Detect which cell encompasses the target text, then output its (X, Y) center coordinate. 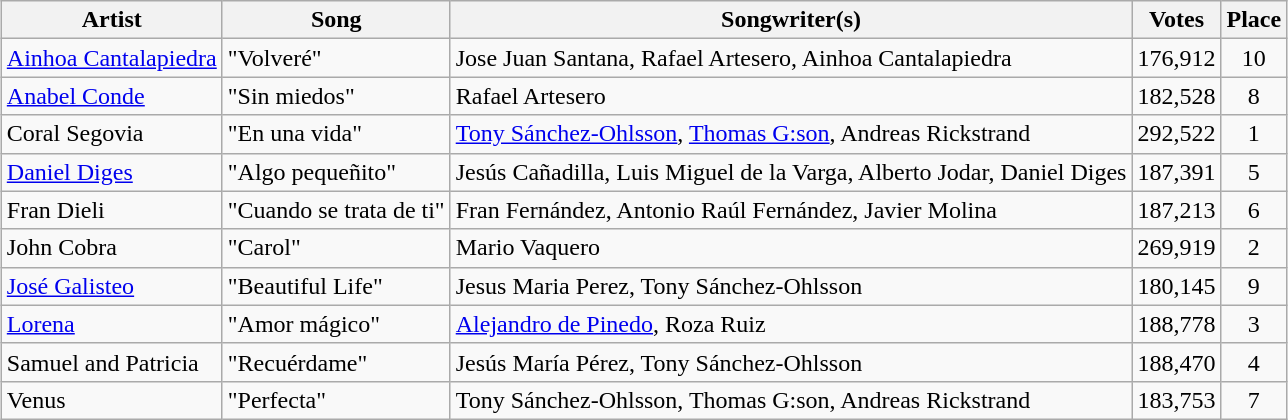
Jesus Maria Perez, Tony Sánchez-Ohlsson (791, 286)
188,470 (1176, 362)
2 (1254, 248)
183,753 (1176, 400)
10 (1254, 58)
182,528 (1176, 96)
"Amor mágico" (336, 324)
3 (1254, 324)
Jesús María Pérez, Tony Sánchez-Ohlsson (791, 362)
"Algo pequeñito" (336, 172)
1 (1254, 134)
5 (1254, 172)
Mario Vaquero (791, 248)
"Carol" (336, 248)
9 (1254, 286)
Ainhoa Cantalapiedra (112, 58)
6 (1254, 210)
Samuel and Patricia (112, 362)
187,213 (1176, 210)
Anabel Conde (112, 96)
269,919 (1176, 248)
Daniel Diges (112, 172)
Lorena (112, 324)
"En una vida" (336, 134)
"Beautiful Life" (336, 286)
"Volveré" (336, 58)
7 (1254, 400)
188,778 (1176, 324)
"Recuérdame" (336, 362)
Songwriter(s) (791, 20)
292,522 (1176, 134)
187,391 (1176, 172)
Place (1254, 20)
Votes (1176, 20)
8 (1254, 96)
John Cobra (112, 248)
"Sin miedos" (336, 96)
Fran Dieli (112, 210)
176,912 (1176, 58)
Rafael Artesero (791, 96)
José Galisteo (112, 286)
Venus (112, 400)
Alejandro de Pinedo, Roza Ruiz (791, 324)
Jose Juan Santana, Rafael Artesero, Ainhoa Cantalapiedra (791, 58)
180,145 (1176, 286)
Song (336, 20)
"Cuando se trata de ti" (336, 210)
"Perfecta" (336, 400)
Fran Fernández, Antonio Raúl Fernández, Javier Molina (791, 210)
Coral Segovia (112, 134)
4 (1254, 362)
Artist (112, 20)
Jesús Cañadilla, Luis Miguel de la Varga, Alberto Jodar, Daniel Diges (791, 172)
